Identify which cell holds the provided text, then report its [x, y] central coordinate. 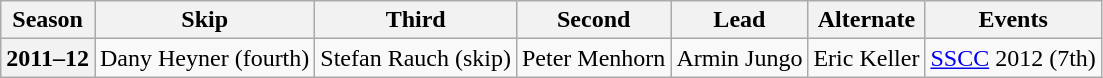
Second [593, 20]
2011–12 [48, 58]
Skip [204, 20]
Peter Menhorn [593, 58]
Eric Keller [866, 58]
Events [1013, 20]
Dany Heyner (fourth) [204, 58]
Alternate [866, 20]
Season [48, 20]
Third [416, 20]
Lead [740, 20]
Stefan Rauch (skip) [416, 58]
Armin Jungo [740, 58]
SSCC 2012 (7th) [1013, 58]
